Return the (X, Y) coordinate for the center point of the cell that contains the specified text.  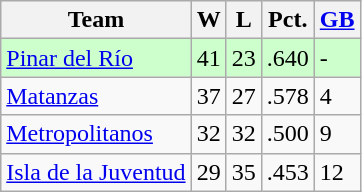
.578 (288, 96)
41 (208, 58)
Isla de la Juventud (96, 172)
.640 (288, 58)
Pinar del Río (96, 58)
Metropolitanos (96, 134)
W (208, 20)
- (337, 58)
23 (244, 58)
12 (337, 172)
Pct. (288, 20)
L (244, 20)
9 (337, 134)
37 (208, 96)
Team (96, 20)
4 (337, 96)
27 (244, 96)
35 (244, 172)
29 (208, 172)
GB (337, 20)
.500 (288, 134)
.453 (288, 172)
Matanzas (96, 96)
